Output the (X, Y) coordinate of the center of the cell containing the given text.  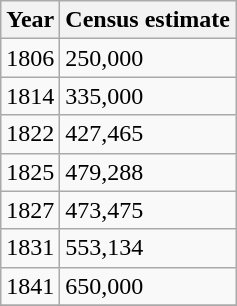
250,000 (148, 58)
650,000 (148, 286)
1822 (30, 134)
427,465 (148, 134)
479,288 (148, 172)
553,134 (148, 248)
1831 (30, 248)
1825 (30, 172)
1806 (30, 58)
1841 (30, 286)
335,000 (148, 96)
1814 (30, 96)
Census estimate (148, 20)
473,475 (148, 210)
1827 (30, 210)
Year (30, 20)
